Find where the given text appears and provide that cell's center as (X, Y) coordinate. 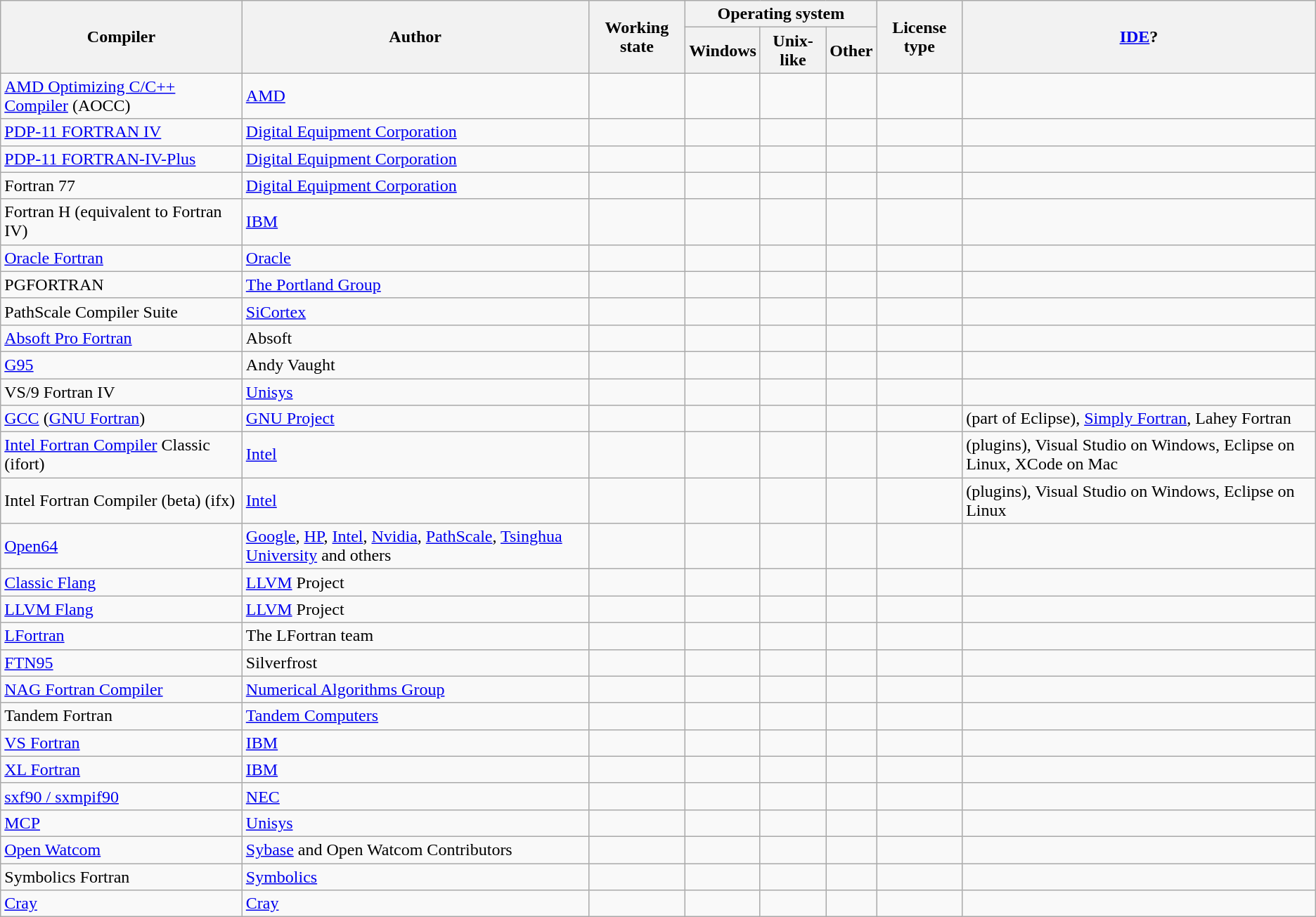
Classic Flang (122, 583)
Silverfrost (415, 663)
Oracle (415, 258)
LFortran (122, 636)
License type (920, 37)
The Portland Group (415, 285)
Other (851, 51)
Tandem Computers (415, 716)
Oracle Fortran (122, 258)
Open64 (122, 547)
LLVM Flang (122, 609)
NEC (415, 796)
VS Fortran (122, 743)
Working state (637, 37)
Intel Fortran Compiler Classic (ifort) (122, 455)
Google, HP, Intel, Nvidia, PathScale, Tsinghua University and others (415, 547)
PDP-11 FORTRAN-IV-Plus (122, 159)
(plugins), Visual Studio on Windows, Eclipse on Linux (1139, 500)
Windows (723, 51)
Compiler (122, 37)
PGFORTRAN (122, 285)
NAG Fortran Compiler (122, 689)
AMD (415, 96)
Unix-like (793, 51)
Numerical Algorithms Group (415, 689)
Absoft (415, 338)
sxf90 / sxmpif90 (122, 796)
Open Watcom (122, 850)
FTN95 (122, 663)
Fortran H (equivalent to Fortran IV) (122, 222)
AMD Optimizing C/C++ Compiler (AOCC) (122, 96)
PathScale Compiler Suite (122, 311)
(part of Eclipse), Simply Fortran, Lahey Fortran (1139, 419)
Andy Vaught (415, 365)
VS/9 Fortran IV (122, 391)
Operating system (781, 14)
Sybase and Open Watcom Contributors (415, 850)
Author (415, 37)
PDP-11 FORTRAN IV (122, 132)
Symbolics (415, 876)
(plugins), Visual Studio on Windows, Eclipse on Linux, XCode on Mac (1139, 455)
Intel Fortran Compiler (beta) (ifx) (122, 500)
SiCortex (415, 311)
Absoft Pro Fortran (122, 338)
GCC (GNU Fortran) (122, 419)
MCP (122, 823)
The LFortran team (415, 636)
IDE? (1139, 37)
Symbolics Fortran (122, 876)
Fortran 77 (122, 186)
GNU Project (415, 419)
G95 (122, 365)
XL Fortran (122, 769)
Tandem Fortran (122, 716)
